For the text-containing cell, return its midpoint in (X, Y) coordinate format. 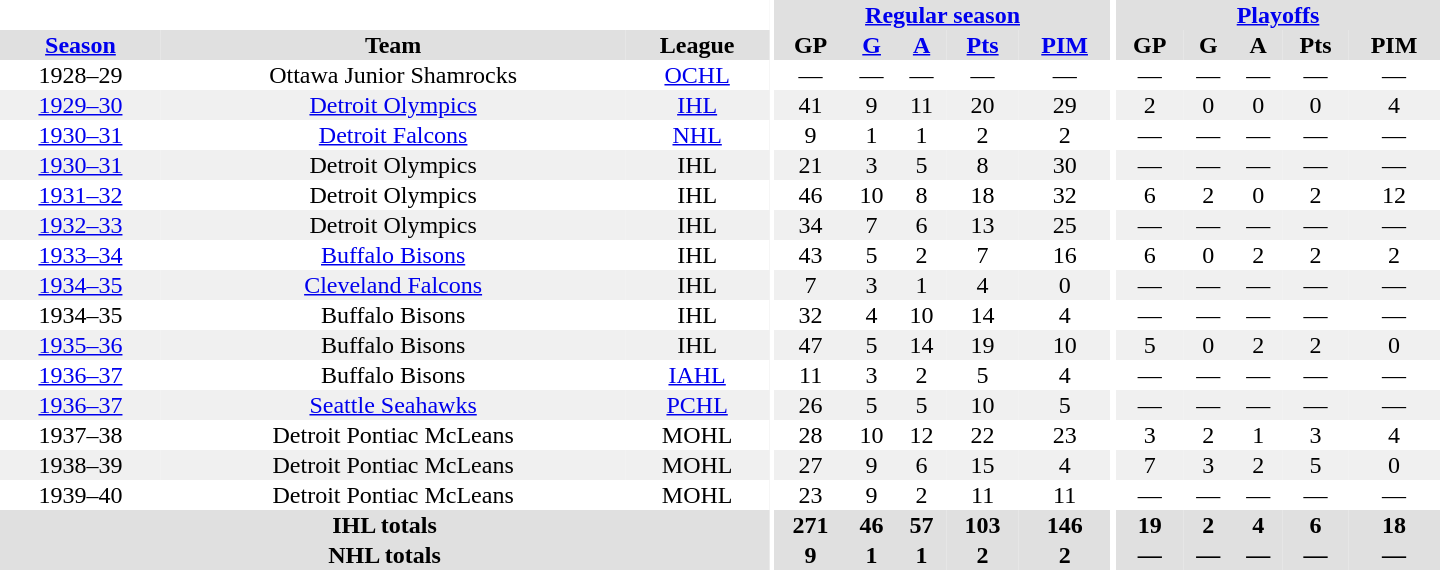
146 (1065, 525)
Ottawa Junior Shamrocks (393, 75)
25 (1065, 225)
Regular season (943, 15)
Season (80, 45)
1939–40 (80, 495)
NHL totals (384, 555)
27 (811, 465)
57 (922, 525)
30 (1065, 165)
1937–38 (80, 435)
1938–39 (80, 465)
13 (983, 225)
22 (983, 435)
IHL totals (384, 525)
1933–34 (80, 255)
1935–36 (80, 345)
34 (811, 225)
103 (983, 525)
Seattle Seahawks (393, 405)
15 (983, 465)
League (697, 45)
1928–29 (80, 75)
16 (1065, 255)
21 (811, 165)
20 (983, 105)
28 (811, 435)
Playoffs (1278, 15)
1931–32 (80, 195)
271 (811, 525)
29 (1065, 105)
26 (811, 405)
1929–30 (80, 105)
Team (393, 45)
41 (811, 105)
47 (811, 345)
Cleveland Falcons (393, 285)
Detroit Falcons (393, 135)
1932–33 (80, 225)
NHL (697, 135)
PCHL (697, 405)
OCHL (697, 75)
43 (811, 255)
IAHL (697, 375)
